For the text-containing cell, return its midpoint in (X, Y) coordinate format. 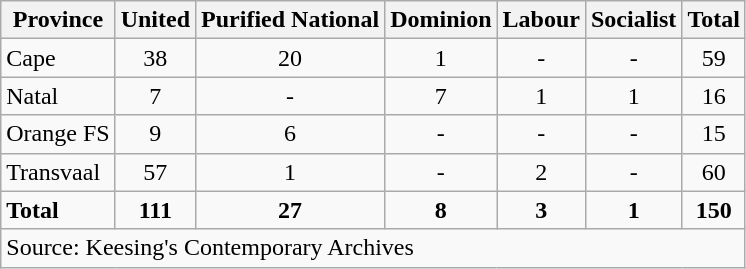
15 (714, 134)
Purified National (290, 20)
59 (714, 58)
57 (155, 172)
150 (714, 210)
16 (714, 96)
8 (441, 210)
Labour (541, 20)
27 (290, 210)
Orange FS (58, 134)
Natal (58, 96)
111 (155, 210)
9 (155, 134)
United (155, 20)
Transvaal (58, 172)
Cape (58, 58)
2 (541, 172)
6 (290, 134)
38 (155, 58)
20 (290, 58)
3 (541, 210)
Dominion (441, 20)
Socialist (633, 20)
Source: Keesing's Contemporary Archives (374, 248)
Province (58, 20)
60 (714, 172)
